Identify which cell holds the provided text, then report its (X, Y) central coordinate. 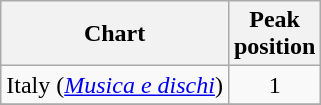
Peakposition (274, 34)
1 (274, 85)
Italy (Musica e dischi) (115, 85)
Chart (115, 34)
